Locate the cell with the specified text and output its [x, y] center coordinate. 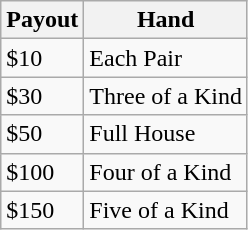
Five of a Kind [166, 210]
$150 [42, 210]
$100 [42, 172]
Payout [42, 20]
$10 [42, 58]
Three of a Kind [166, 96]
Each Pair [166, 58]
Four of a Kind [166, 172]
Full House [166, 134]
Hand [166, 20]
$30 [42, 96]
$50 [42, 134]
